Determine the [x, y] coordinate at the center of the cell enclosing the given text.  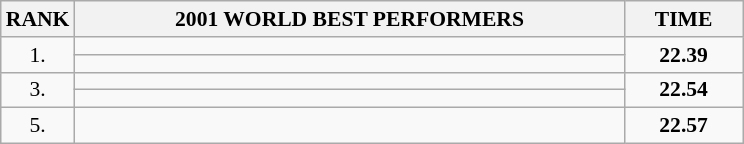
TIME [684, 19]
22.39 [684, 55]
22.57 [684, 126]
5. [38, 126]
RANK [38, 19]
2001 WORLD BEST PERFORMERS [349, 19]
22.54 [684, 90]
3. [38, 90]
1. [38, 55]
